For the text-containing cell, return its midpoint in [x, y] coordinate format. 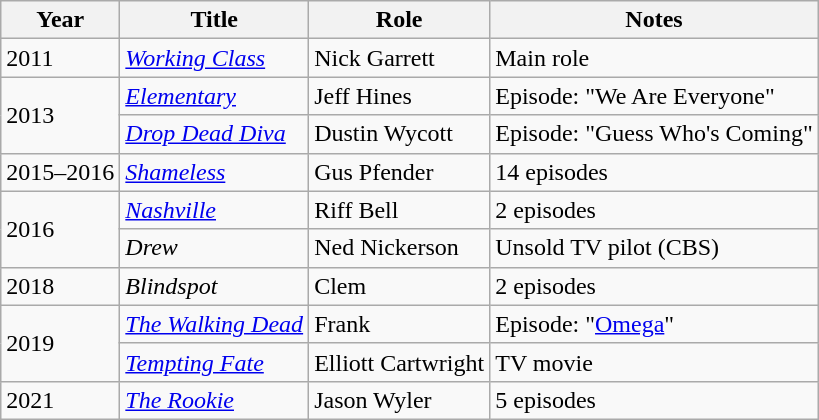
TV movie [654, 362]
Title [214, 20]
Shameless [214, 172]
2011 [60, 58]
Main role [654, 58]
Nick Garrett [400, 58]
Jeff Hines [400, 96]
Clem [400, 286]
2015–2016 [60, 172]
The Rookie [214, 400]
Working Class [214, 58]
Notes [654, 20]
Riff Bell [400, 210]
2016 [60, 229]
Episode: "Omega" [654, 324]
14 episodes [654, 172]
Blindspot [214, 286]
Ned Nickerson [400, 248]
2021 [60, 400]
Role [400, 20]
Episode: "Guess Who's Coming" [654, 134]
5 episodes [654, 400]
The Walking Dead [214, 324]
Frank [400, 324]
Elliott Cartwright [400, 362]
2018 [60, 286]
Year [60, 20]
Gus Pfender [400, 172]
Drew [214, 248]
Drop Dead Diva [214, 134]
Unsold TV pilot (CBS) [654, 248]
Dustin Wycott [400, 134]
2019 [60, 343]
Elementary [214, 96]
Tempting Fate [214, 362]
Nashville [214, 210]
2013 [60, 115]
Jason Wyler [400, 400]
Episode: "We Are Everyone" [654, 96]
